Return the [X, Y] coordinate for the center point of the cell that contains the specified text.  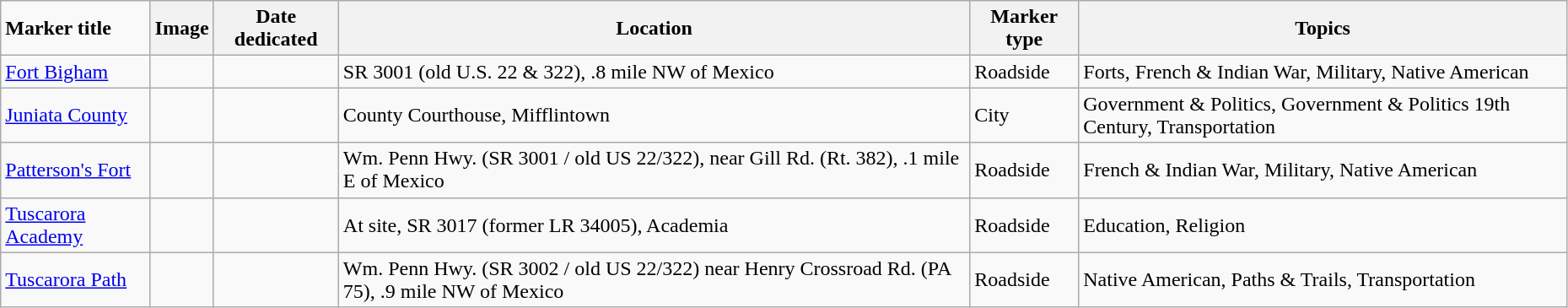
Tuscarora Path [76, 280]
Tuscarora Academy [76, 224]
Topics [1323, 29]
SR 3001 (old U.S. 22 & 322), .8 mile NW of Mexico [654, 72]
At site, SR 3017 (former LR 34005), Academia [654, 224]
Forts, French & Indian War, Military, Native American [1323, 72]
Government & Politics, Government & Politics 19th Century, Transportation [1323, 115]
Marker type [1024, 29]
Education, Religion [1323, 224]
Wm. Penn Hwy. (SR 3001 / old US 22/322), near Gill Rd. (Rt. 382), .1 mile E of Mexico [654, 170]
Juniata County [76, 115]
Patterson's Fort [76, 170]
Date dedicated [276, 29]
Wm. Penn Hwy. (SR 3002 / old US 22/322) near Henry Crossroad Rd. (PA 75), .9 mile NW of Mexico [654, 280]
Location [654, 29]
Marker title [76, 29]
Native American, Paths & Trails, Transportation [1323, 280]
French & Indian War, Military, Native American [1323, 170]
County Courthouse, Mifflintown [654, 115]
Fort Bigham [76, 72]
City [1024, 115]
Image [182, 29]
